Provide the (X, Y) coordinate of the cell's center where the given text is located.  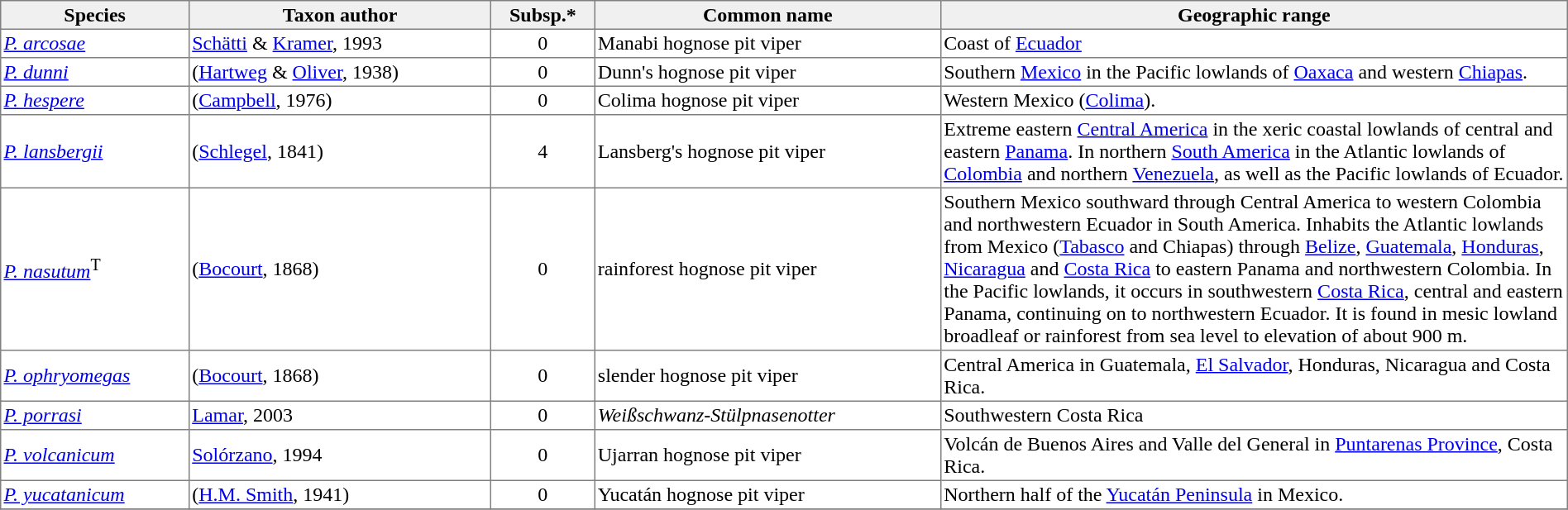
P. dunni (95, 72)
(Schlegel, 1841) (341, 151)
Western Mexico (Colima). (1254, 100)
4 (543, 151)
Colima hognose pit viper (767, 100)
(Hartweg & Oliver, 1938) (341, 72)
P. nasutumT (95, 269)
Solórzano, 1994 (341, 455)
P. yucatanicum (95, 494)
Subsp.* (543, 15)
Geographic range (1254, 15)
Ujarran hognose pit viper (767, 455)
Manabi hognose pit viper (767, 43)
P. arcosae (95, 43)
Weißschwanz-Stülpnasenotter (767, 415)
(Campbell, 1976) (341, 100)
Schätti & Kramer, 1993 (341, 43)
P. ophryomegas (95, 376)
Species (95, 15)
slender hognose pit viper (767, 376)
P. hespere (95, 100)
rainforest hognose pit viper (767, 269)
(H.M. Smith, 1941) (341, 494)
Dunn's hognose pit viper (767, 72)
Yucatán hognose pit viper (767, 494)
Coast of Ecuador (1254, 43)
Volcán de Buenos Aires and Valle del General in Puntarenas Province, Costa Rica. (1254, 455)
Central America in Guatemala, El Salvador, Honduras, Nicaragua and Costa Rica. (1254, 376)
P. lansbergii (95, 151)
Lansberg's hognose pit viper (767, 151)
Northern half of the Yucatán Peninsula in Mexico. (1254, 494)
Southern Mexico in the Pacific lowlands of Oaxaca and western Chiapas. (1254, 72)
Lamar, 2003 (341, 415)
Taxon author (341, 15)
Common name (767, 15)
P. porrasi (95, 415)
Southwestern Costa Rica (1254, 415)
P. volcanicum (95, 455)
